Detect which cell encompasses the target text, then output its [x, y] center coordinate. 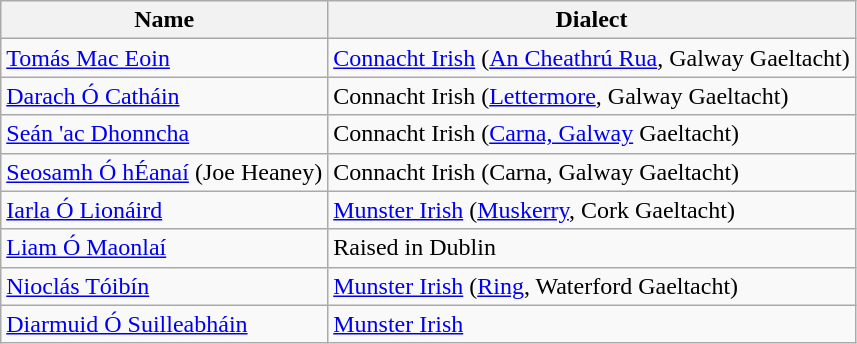
Connacht Irish (Lettermore, Galway Gaeltacht) [592, 96]
Darach Ó Catháin [164, 96]
Iarla Ó Lionáird [164, 210]
Raised in Dublin [592, 248]
Seán 'ac Dhonncha [164, 134]
Nioclás Tóibín [164, 286]
Diarmuid Ó Suilleabháin [164, 324]
Name [164, 20]
Munster Irish (Ring, Waterford Gaeltacht) [592, 286]
Connacht Irish (An Cheathrú Rua, Galway Gaeltacht) [592, 58]
Seosamh Ó hÉanaí (Joe Heaney) [164, 172]
Liam Ó Maonlaí [164, 248]
Munster Irish [592, 324]
Dialect [592, 20]
Tomás Mac Eoin [164, 58]
Munster Irish (Muskerry, Cork Gaeltacht) [592, 210]
